Capture the cell that displays the provided text and extract its [X, Y] central coordinate. 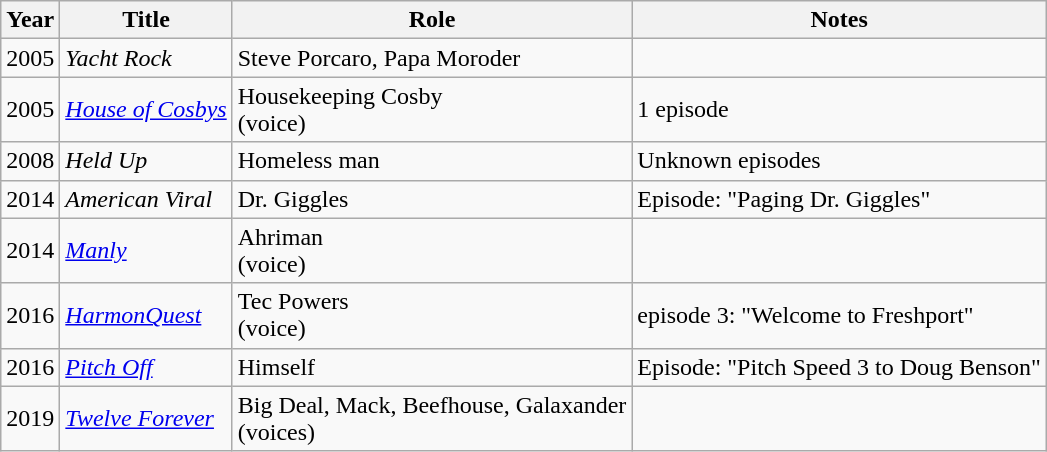
Year [30, 20]
Tec Powers (voice) [432, 316]
2019 [30, 418]
HarmonQuest [146, 316]
House of Cosbys [146, 110]
Notes [840, 20]
Steve Porcaro, Papa Moroder [432, 58]
Dr. Giggles [432, 199]
Twelve Forever [146, 418]
Ahriman(voice) [432, 250]
Yacht Rock [146, 58]
Episode: "Pitch Speed 3 to Doug Benson" [840, 367]
episode 3: "Welcome to Freshport" [840, 316]
Title [146, 20]
Role [432, 20]
American Viral [146, 199]
Himself [432, 367]
Big Deal, Mack, Beefhouse, Galaxander (voices) [432, 418]
Pitch Off [146, 367]
2008 [30, 161]
Manly [146, 250]
Housekeeping Cosby(voice) [432, 110]
Unknown episodes [840, 161]
1 episode [840, 110]
Held Up [146, 161]
Episode: "Paging Dr. Giggles" [840, 199]
Homeless man [432, 161]
